Locate the cell with the specified text and output its (X, Y) center coordinate. 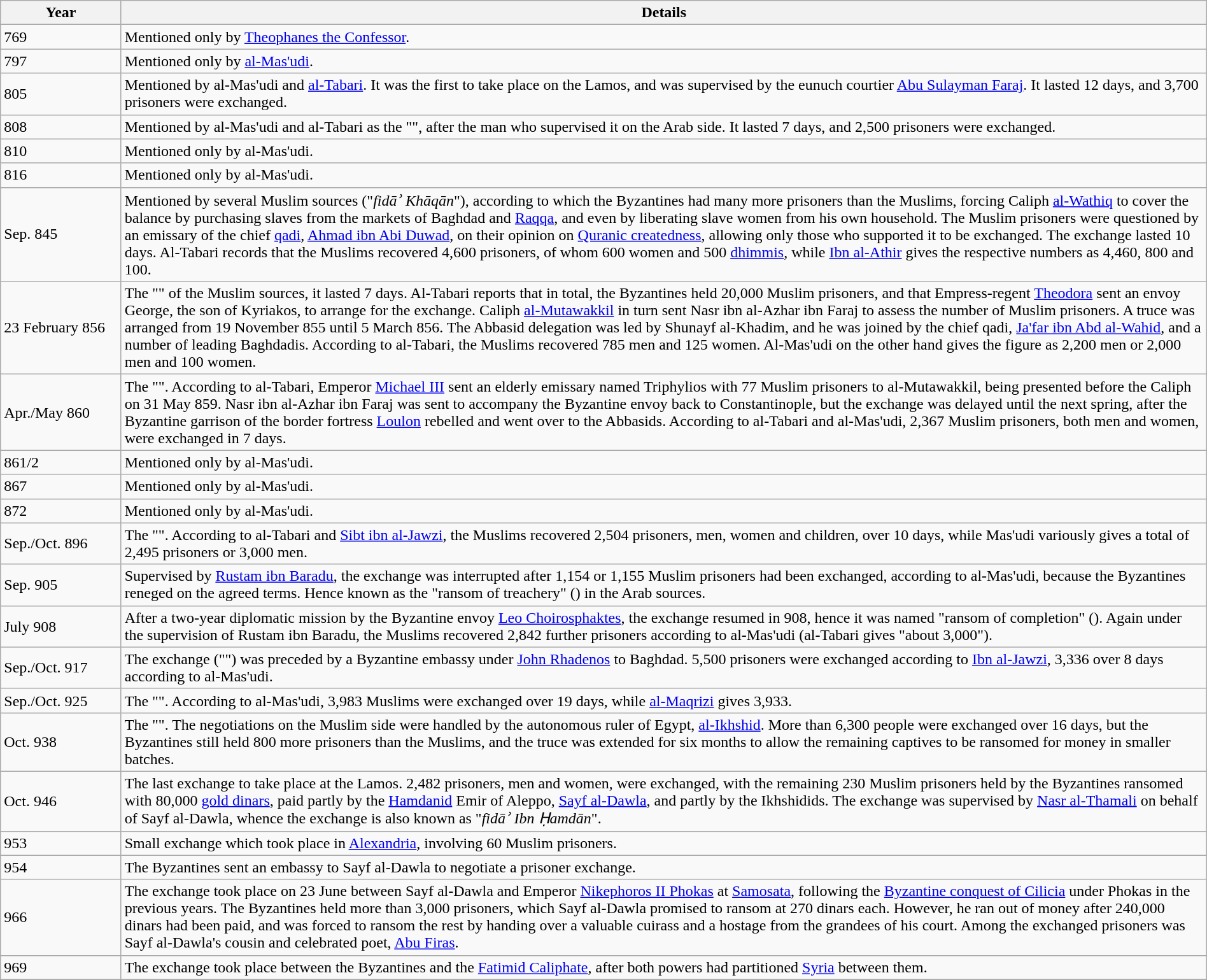
Sep./Oct. 925 (61, 700)
969 (61, 967)
954 (61, 867)
953 (61, 843)
Sep./Oct. 917 (61, 667)
Mentioned only by Theophanes the Confessor. (663, 37)
The "". According to al-Mas'udi, 3,983 Muslims were exchanged over 19 days, while al-Maqrizi gives 3,933. (663, 700)
867 (61, 486)
Oct. 938 (61, 742)
966 (61, 917)
Details (663, 13)
Sep. 905 (61, 585)
Sep. 845 (61, 234)
The exchange took place between the Byzantines and the Fatimid Caliphate, after both powers had partitioned Syria between them. (663, 967)
Year (61, 13)
805 (61, 94)
797 (61, 61)
23 February 856 (61, 328)
Oct. 946 (61, 801)
816 (61, 175)
872 (61, 511)
810 (61, 151)
Apr./May 860 (61, 413)
808 (61, 127)
769 (61, 37)
Small exchange which took place in Alexandria, involving 60 Muslim prisoners. (663, 843)
861/2 (61, 462)
July 908 (61, 627)
Sep./Oct. 896 (61, 544)
The Byzantines sent an embassy to Sayf al-Dawla to negotiate a prisoner exchange. (663, 867)
